Pinpoint the cell where the given text exists, returning its [X, Y] midpoint coordinate. 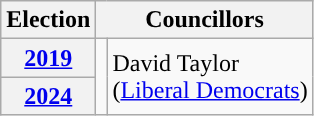
2024 [48, 96]
2019 [48, 58]
Councillors [204, 20]
Election [48, 20]
David Taylor(Liberal Democrats) [210, 77]
